Return the (X, Y) coordinate for the center point of the cell that contains the specified text.  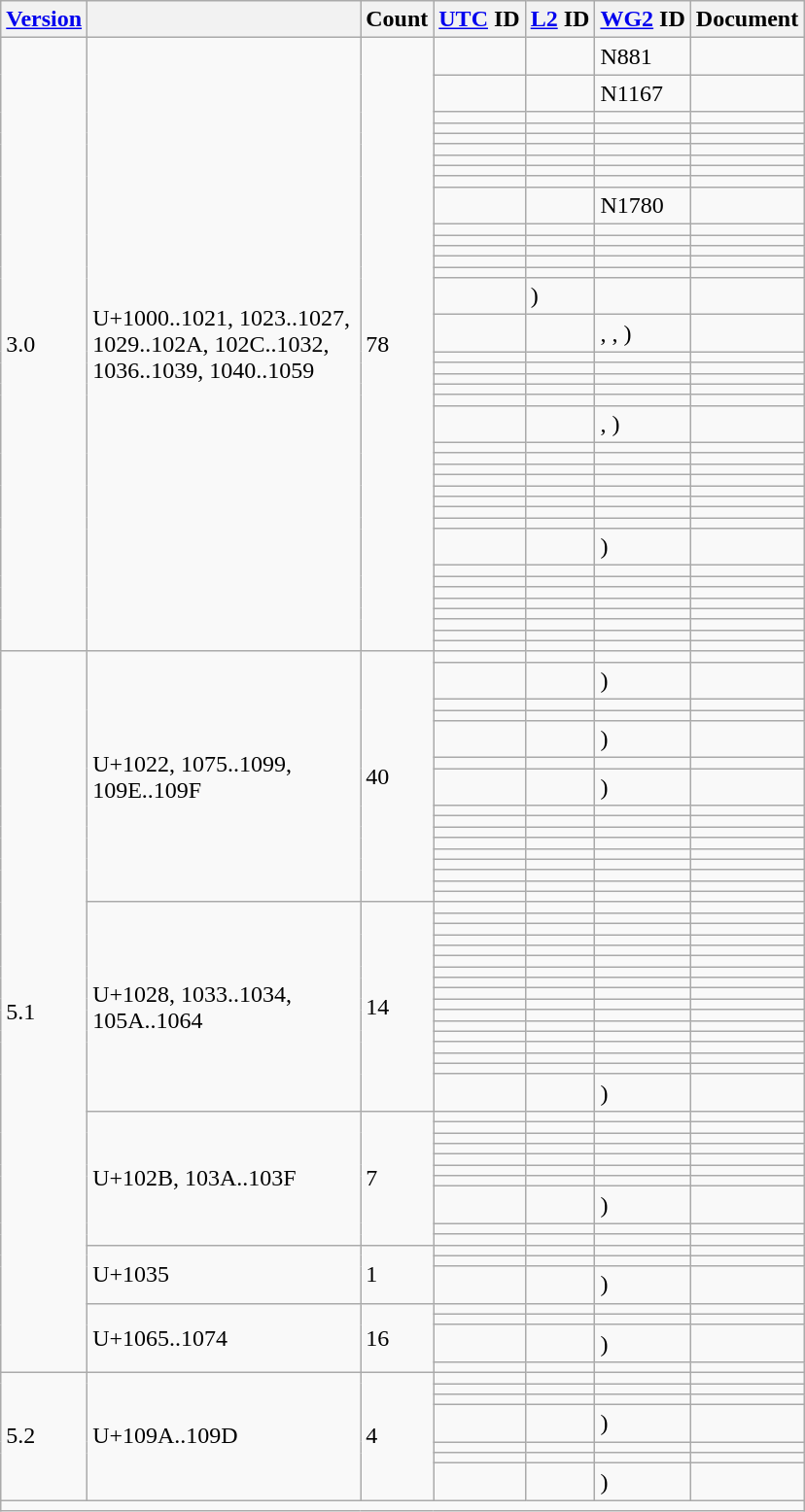
U+1035 (224, 1274)
U+1022, 1075..1099, 109E..109F (224, 776)
Count (397, 19)
WG2 ID (643, 19)
U+1028, 1033..1034, 105A..1064 (224, 1007)
N881 (643, 56)
U+102B, 103A..103F (224, 1178)
4 (397, 1436)
, ) (643, 424)
16 (397, 1337)
UTC ID (479, 19)
5.2 (45, 1436)
40 (397, 776)
N1780 (643, 205)
1 (397, 1274)
, , ) (643, 333)
7 (397, 1178)
78 (397, 345)
14 (397, 1007)
U+109A..109D (224, 1436)
3.0 (45, 345)
U+1065..1074 (224, 1337)
5.1 (45, 1012)
Version (45, 19)
N1167 (643, 93)
L2 ID (560, 19)
U+1000..1021, 1023..1027, 1029..102A, 102C..1032, 1036..1039, 1040..1059 (224, 345)
Document (747, 19)
